From the cell containing the given text, extract its center point as [X, Y] coordinate. 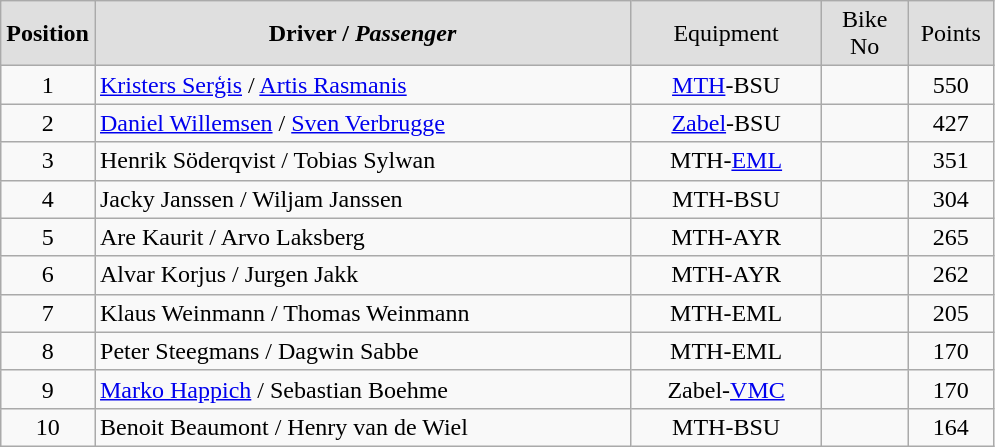
Points [951, 34]
Peter Steegmans / Dagwin Sabbe [362, 351]
205 [951, 313]
Are Kaurit / Arvo Laksberg [362, 237]
Position [48, 34]
2 [48, 123]
Marko Happich / Sebastian Boehme [362, 389]
265 [951, 237]
304 [951, 199]
Jacky Janssen / Wiljam Janssen [362, 199]
10 [48, 427]
3 [48, 161]
Zabel-VMC [726, 389]
427 [951, 123]
8 [48, 351]
Klaus Weinmann / Thomas Weinmann [362, 313]
550 [951, 85]
Daniel Willemsen / Sven Verbrugge [362, 123]
Henrik Söderqvist / Tobias Sylwan [362, 161]
7 [48, 313]
6 [48, 275]
Bike No [865, 34]
Kristers Serģis / Artis Rasmanis [362, 85]
Alvar Korjus / Jurgen Jakk [362, 275]
262 [951, 275]
4 [48, 199]
1 [48, 85]
5 [48, 237]
9 [48, 389]
164 [951, 427]
Benoit Beaumont / Henry van de Wiel [362, 427]
351 [951, 161]
Driver / Passenger [362, 34]
Equipment [726, 34]
Zabel-BSU [726, 123]
